Capture the cell that displays the provided text and extract its [x, y] central coordinate. 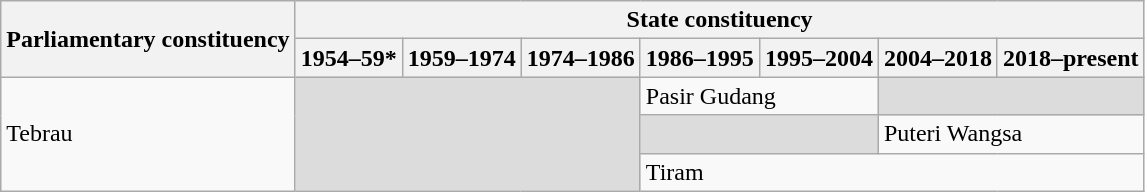
Puteri Wangsa [1011, 134]
Tiram [892, 172]
1959–1974 [462, 58]
2018–present [1070, 58]
Parliamentary constituency [148, 39]
1986–1995 [700, 58]
1995–2004 [818, 58]
1974–1986 [580, 58]
2004–2018 [938, 58]
Pasir Gudang [759, 96]
1954–59* [348, 58]
State constituency [720, 20]
Tebrau [148, 134]
